Return the [x, y] coordinate for the center point of the cell that contains the specified text.  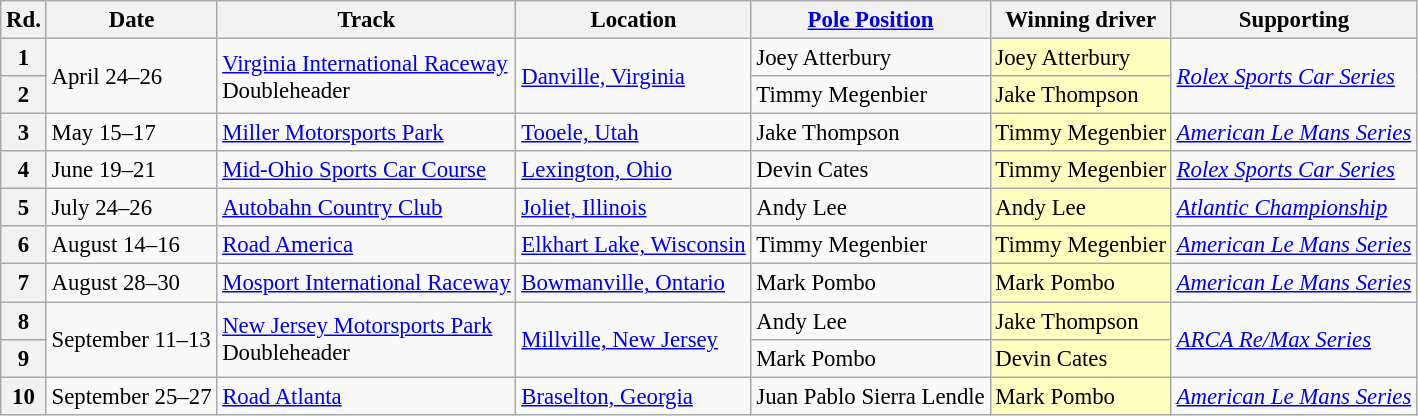
Juan Pablo Sierra Lendle [870, 396]
3 [24, 133]
August 28–30 [132, 283]
Bowmanville, Ontario [634, 283]
Lexington, Ohio [634, 170]
May 15–17 [132, 133]
4 [24, 170]
Tooele, Utah [634, 133]
Rd. [24, 20]
10 [24, 396]
5 [24, 208]
2 [24, 95]
6 [24, 245]
July 24–26 [132, 208]
September 25–27 [132, 396]
Pole Position [870, 20]
Road America [366, 245]
Joliet, Illinois [634, 208]
Danville, Virginia [634, 76]
Track [366, 20]
June 19–21 [132, 170]
New Jersey Motorsports ParkDoubleheader [366, 340]
Braselton, Georgia [634, 396]
Millville, New Jersey [634, 340]
Mid-Ohio Sports Car Course [366, 170]
Virginia International RacewayDoubleheader [366, 76]
September 11–13 [132, 340]
Road Atlanta [366, 396]
8 [24, 321]
7 [24, 283]
Autobahn Country Club [366, 208]
9 [24, 358]
Winning driver [1080, 20]
Date [132, 20]
August 14–16 [132, 245]
Mosport International Raceway [366, 283]
Atlantic Championship [1294, 208]
Elkhart Lake, Wisconsin [634, 245]
ARCA Re/Max Series [1294, 340]
Location [634, 20]
1 [24, 58]
April 24–26 [132, 76]
Miller Motorsports Park [366, 133]
Supporting [1294, 20]
